Return [x, y] of the center of cell containing provided text 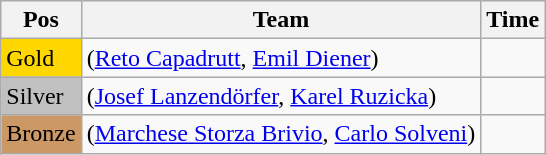
Team [281, 20]
(Josef Lanzendörfer, Karel Ruzicka) [281, 96]
Silver [41, 96]
Time [513, 20]
(Marchese Storza Brivio, Carlo Solveni) [281, 134]
Gold [41, 58]
Bronze [41, 134]
Pos [41, 20]
(Reto Capadrutt, Emil Diener) [281, 58]
